Extract the (x, y) coordinate from the center of the cell holding the provided text.  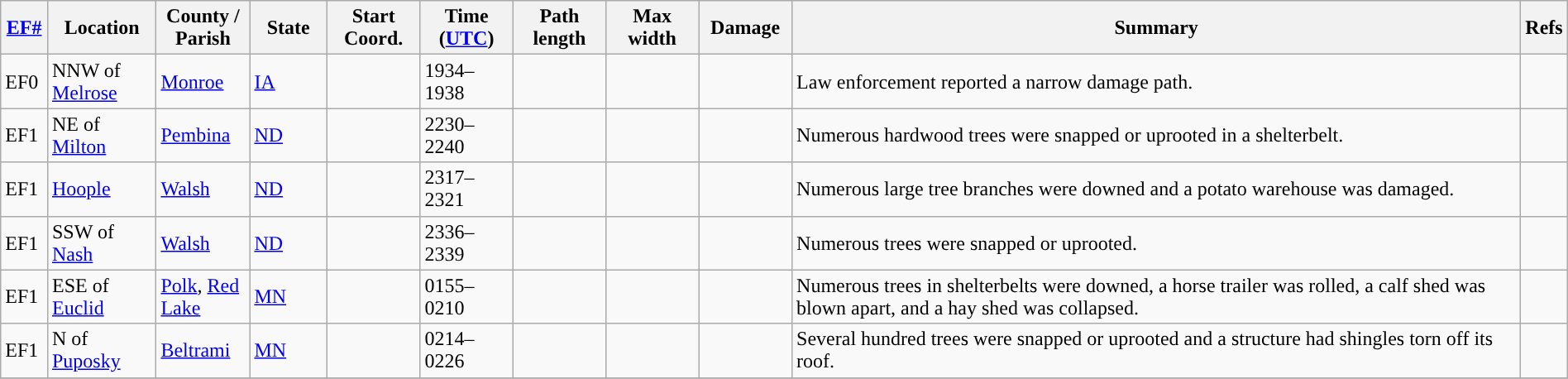
Start Coord. (373, 28)
1934–1938 (466, 81)
Polk, Red Lake (203, 296)
0155–0210 (466, 296)
NNW of Melrose (101, 81)
Numerous trees in shelterbelts were downed, a horse trailer was rolled, a calf shed was blown apart, and a hay shed was collapsed. (1156, 296)
Location (101, 28)
Path length (559, 28)
Numerous large tree branches were downed and a potato warehouse was damaged. (1156, 189)
Law enforcement reported a narrow damage path. (1156, 81)
Beltrami (203, 351)
ESE of Euclid (101, 296)
Pembina (203, 136)
EF0 (25, 81)
Monroe (203, 81)
EF# (25, 28)
County / Parish (203, 28)
Refs (1544, 28)
State (289, 28)
2336–2339 (466, 243)
N of Puposky (101, 351)
NE of Milton (101, 136)
SSW of Nash (101, 243)
0214–0226 (466, 351)
IA (289, 81)
2317–2321 (466, 189)
Summary (1156, 28)
Numerous hardwood trees were snapped or uprooted in a shelterbelt. (1156, 136)
2230–2240 (466, 136)
Damage (746, 28)
Time (UTC) (466, 28)
Hoople (101, 189)
Several hundred trees were snapped or uprooted and a structure had shingles torn off its roof. (1156, 351)
Max width (653, 28)
Numerous trees were snapped or uprooted. (1156, 243)
